Scan for the cell matching the given text and deliver its [x, y] coordinate at center. 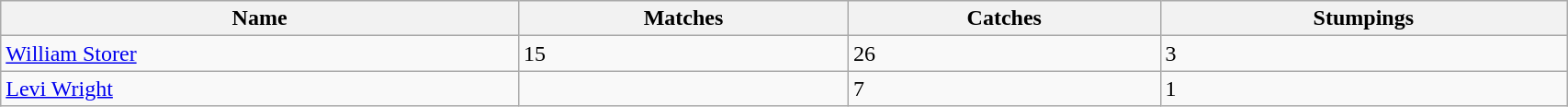
Levi Wright [260, 89]
3 [1363, 53]
Catches [1005, 18]
Matches [683, 18]
Stumpings [1363, 18]
7 [1005, 89]
William Storer [260, 53]
15 [683, 53]
Name [260, 18]
1 [1363, 89]
26 [1005, 53]
